Output the (X, Y) coordinate of the center of the cell containing the given text.  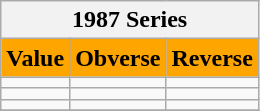
Reverse (212, 58)
Value (36, 58)
1987 Series (130, 20)
Obverse (118, 58)
